Extract the [X, Y] coordinate from the center of the cell holding the provided text.  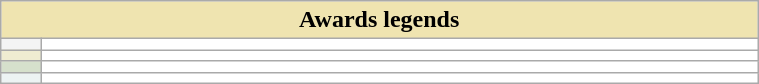
Awards legends [380, 20]
